Scan for the cell matching the given text and deliver its (X, Y) coordinate at center. 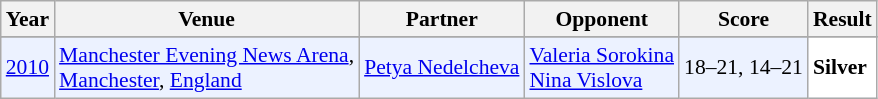
Silver (842, 68)
Partner (442, 19)
Valeria Sorokina Nina Vislova (602, 68)
18–21, 14–21 (744, 68)
Venue (206, 19)
Petya Nedelcheva (442, 68)
Year (28, 19)
2010 (28, 68)
Manchester Evening News Arena,Manchester, England (206, 68)
Result (842, 19)
Opponent (602, 19)
Score (744, 19)
